Output the (X, Y) coordinate of the center of the cell containing the given text.  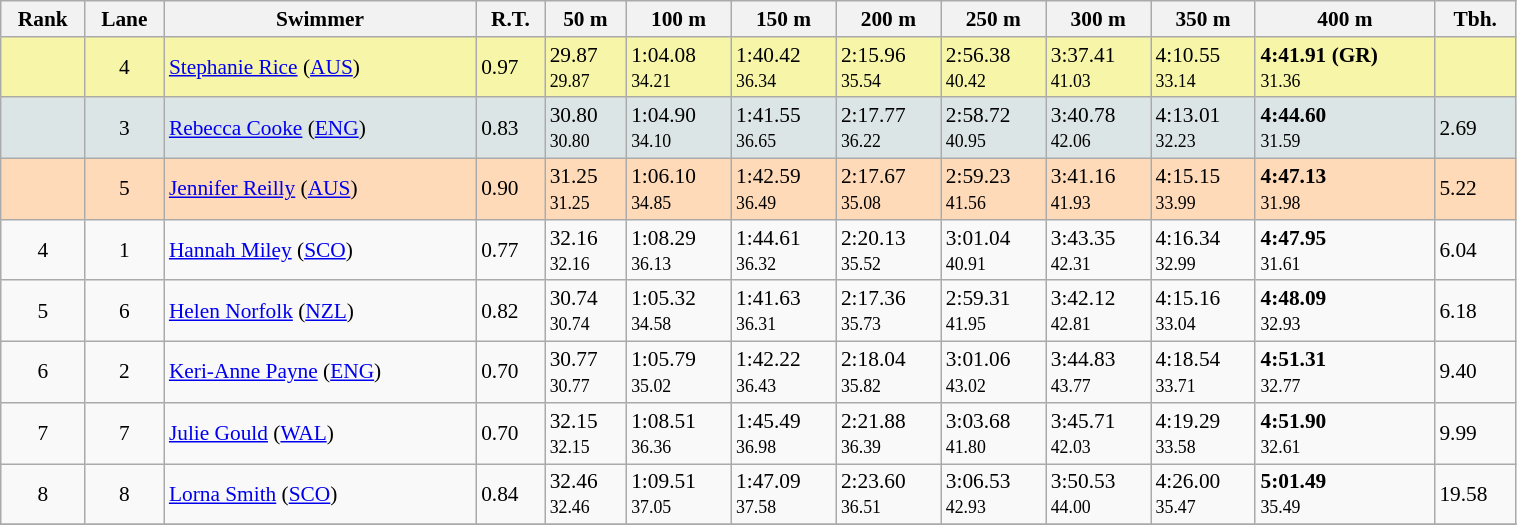
2:17.6735.08 (888, 190)
2:23.6036.51 (888, 494)
2.69 (1475, 128)
0.82 (510, 312)
3:41.1641.93 (1098, 190)
4:18.5433.71 (1204, 372)
1:04.0834.21 (678, 68)
30.8030.80 (586, 128)
3:40.7842.06 (1098, 128)
3:42.1242.81 (1098, 312)
4:48.0932.93 (1344, 312)
3:45.7142.03 (1098, 434)
Swimmer (320, 19)
30.7430.74 (586, 312)
150 m (784, 19)
Hannah Miley (SCO) (320, 250)
4:16.3432.99 (1204, 250)
32.1632.16 (586, 250)
250 m (994, 19)
50 m (586, 19)
2:58.7240.95 (994, 128)
1:45.4936.98 (784, 434)
3:03.6841.80 (994, 434)
6.18 (1475, 312)
1:40.4236.34 (784, 68)
2:56.3840.42 (994, 68)
Stephanie Rice (AUS) (320, 68)
2:20.1335.52 (888, 250)
1:41.6336.31 (784, 312)
Jennifer Reilly (AUS) (320, 190)
2:15.9635.54 (888, 68)
2:59.3141.95 (994, 312)
0.77 (510, 250)
2:21.8836.39 (888, 434)
1:08.2936.13 (678, 250)
3:37.4141.03 (1098, 68)
1:08.5136.36 (678, 434)
1:05.3234.58 (678, 312)
3:06.5342.93 (994, 494)
4:47.1331.98 (1344, 190)
0.90 (510, 190)
400 m (1344, 19)
32.4632.46 (586, 494)
3:44.8343.77 (1098, 372)
1:47.0937.58 (784, 494)
350 m (1204, 19)
4:51.9032.61 (1344, 434)
9.99 (1475, 434)
2:18.0435.82 (888, 372)
3:50.5344.00 (1098, 494)
29.8729.87 (586, 68)
3 (124, 128)
9.40 (1475, 372)
1:05.7935.02 (678, 372)
1:44.6136.32 (784, 250)
2 (124, 372)
Tbh. (1475, 19)
1:41.5536.65 (784, 128)
0.83 (510, 128)
3:01.0643.02 (994, 372)
31.25 31.25 (586, 190)
4:15.1633.04 (1204, 312)
1:42.5936.49 (784, 190)
0.84 (510, 494)
2:17.3635.73 (888, 312)
Keri-Anne Payne (ENG) (320, 372)
4:10.5533.14 (1204, 68)
Rebecca Cooke (ENG) (320, 128)
Lorna Smith (SCO) (320, 494)
Julie Gould (WAL) (320, 434)
100 m (678, 19)
4:47.9531.61 (1344, 250)
5.22 (1475, 190)
0.97 (510, 68)
4:19.2933.58 (1204, 434)
2:59.2341.56 (994, 190)
6.04 (1475, 250)
R.T. (510, 19)
1:04.9034.10 (678, 128)
19.58 (1475, 494)
300 m (1098, 19)
Lane (124, 19)
Helen Norfolk (NZL) (320, 312)
3:01.0440.91 (994, 250)
32.1532.15 (586, 434)
5:01.4935.49 (1344, 494)
Rank (43, 19)
1 (124, 250)
1:42.2236.43 (784, 372)
1:09.5137.05 (678, 494)
4:13.0132.23 (1204, 128)
4:44.6031.59 (1344, 128)
4:41.91 (GR)31.36 (1344, 68)
3:43.3542.31 (1098, 250)
4:15.1533.99 (1204, 190)
4:51.3132.77 (1344, 372)
1:06.1034.85 (678, 190)
30.7730.77 (586, 372)
4:26.0035.47 (1204, 494)
2:17.7736.22 (888, 128)
200 m (888, 19)
